For the text-containing cell, return its midpoint in [X, Y] coordinate format. 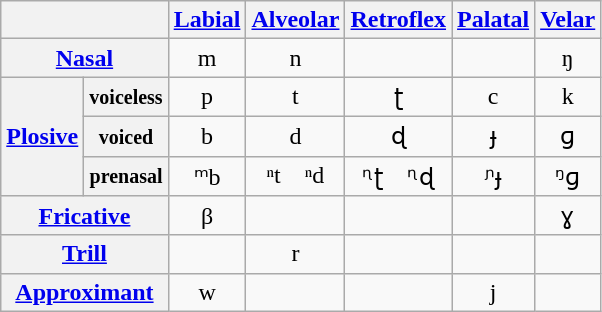
Fricative [84, 216]
n [296, 58]
Trill [84, 254]
ɡ [568, 136]
prenasal [126, 176]
ɟ [494, 136]
k [568, 97]
Velar [568, 20]
c [494, 97]
Alveolar [296, 20]
b [207, 136]
j [494, 292]
voiced [126, 136]
ⁿt ⁿd [296, 176]
Labial [207, 20]
Plosive [42, 136]
d [296, 136]
Retroflex [398, 20]
voiceless [126, 97]
p [207, 97]
m [207, 58]
ᵐb [207, 176]
w [207, 292]
r [296, 254]
ʈ [398, 97]
Approximant [84, 292]
ŋ [568, 58]
t [296, 97]
Nasal [84, 58]
ᶮɟ [494, 176]
Palatal [494, 20]
ᵑɡ [568, 176]
ɣ [568, 216]
β [207, 216]
ᶯʈ ᶯɖ [398, 176]
ɖ [398, 136]
